Return [X, Y] of the center of cell containing provided text 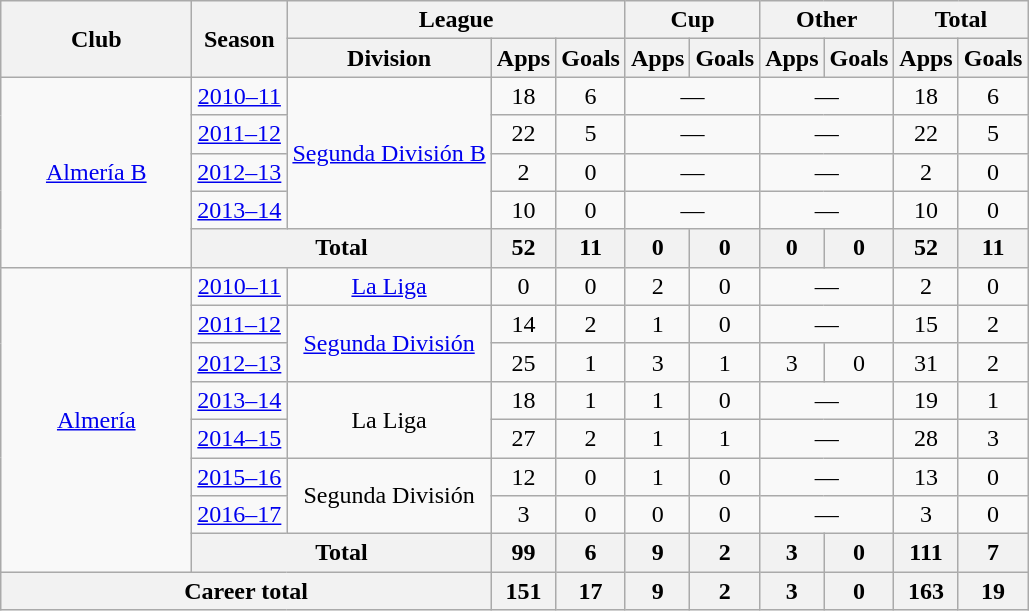
15 [926, 324]
Cup [692, 20]
Season [240, 39]
Almería [96, 419]
League [456, 20]
28 [926, 438]
14 [523, 324]
Segunda División B [389, 153]
2014–15 [240, 438]
31 [926, 362]
27 [523, 438]
7 [993, 553]
2015–16 [240, 477]
17 [591, 591]
99 [523, 553]
13 [926, 477]
151 [523, 591]
Division [389, 58]
Career total [246, 591]
Club [96, 39]
163 [926, 591]
Almería B [96, 172]
12 [523, 477]
Other [827, 20]
2016–17 [240, 515]
25 [523, 362]
111 [926, 553]
